Identify which cell holds the provided text, then report its [x, y] central coordinate. 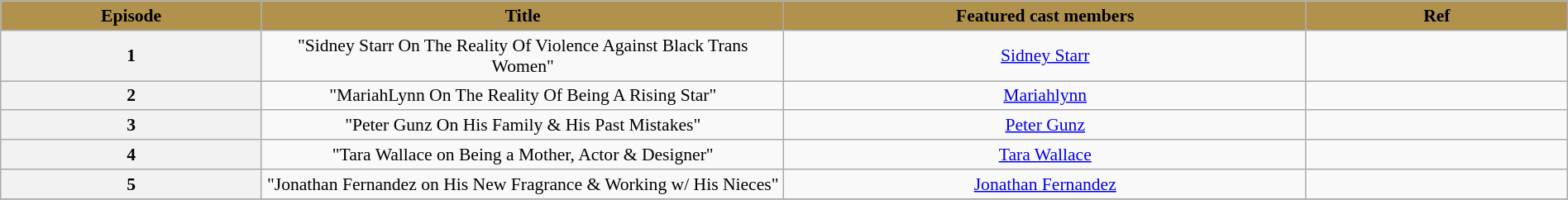
Tara Wallace [1045, 155]
Jonathan Fernandez [1045, 184]
1 [131, 56]
2 [131, 96]
"Tara Wallace on Being a Mother, Actor & Designer" [523, 155]
Ref [1437, 16]
"MariahLynn On The Reality Of Being A Rising Star" [523, 96]
Sidney Starr [1045, 56]
3 [131, 126]
Peter Gunz [1045, 126]
"Jonathan Fernandez on His New Fragrance & Working w/ His Nieces" [523, 184]
4 [131, 155]
Featured cast members [1045, 16]
"Peter Gunz On His Family & His Past Mistakes" [523, 126]
5 [131, 184]
Mariahlynn [1045, 96]
Episode [131, 16]
Title [523, 16]
"Sidney Starr On The Reality Of Violence Against Black Trans Women" [523, 56]
